Return [x, y] of the center of cell containing provided text 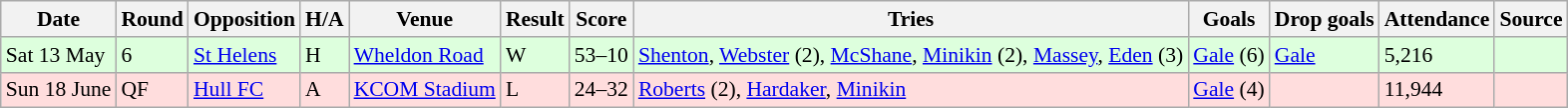
KCOM Stadium [425, 90]
6 [152, 55]
Gale (4) [1229, 90]
H [325, 55]
Score [601, 19]
24–32 [601, 90]
Round [152, 19]
Goals [1229, 19]
Source [1530, 19]
Result [535, 19]
Tries [911, 19]
Sun 18 June [59, 90]
H/A [325, 19]
A [325, 90]
Gale (6) [1229, 55]
53–10 [601, 55]
5,216 [1437, 55]
Opposition [244, 19]
Sat 13 May [59, 55]
Shenton, Webster (2), McShane, Minikin (2), Massey, Eden (3) [911, 55]
Venue [425, 19]
Hull FC [244, 90]
Gale [1325, 55]
L [535, 90]
W [535, 55]
Roberts (2), Hardaker, Minikin [911, 90]
Date [59, 19]
Drop goals [1325, 19]
Wheldon Road [425, 55]
11,944 [1437, 90]
St Helens [244, 55]
QF [152, 90]
Attendance [1437, 19]
